Find where the given text appears and provide that cell's center as [x, y] coordinate. 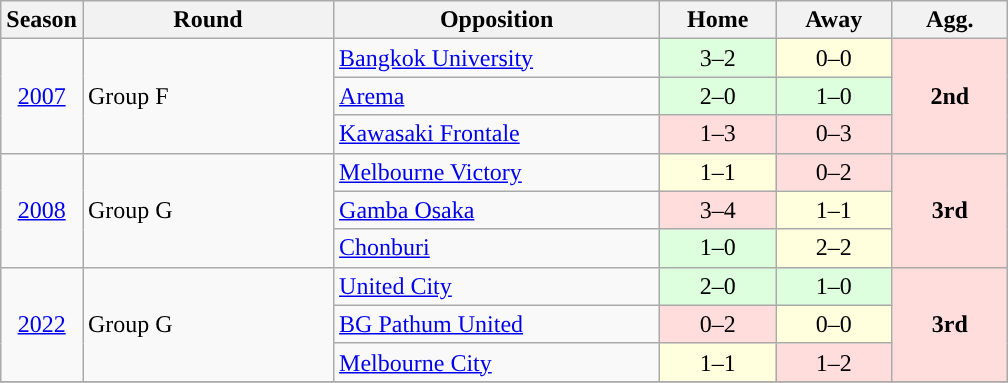
United City [497, 286]
Season [42, 20]
Kawasaki Frontale [497, 134]
Away [834, 20]
Round [208, 20]
Opposition [497, 20]
1–2 [834, 362]
3–2 [718, 58]
Arema [497, 96]
2007 [42, 96]
0–3 [834, 134]
Chonburi [497, 248]
3–4 [718, 210]
2nd [950, 96]
Melbourne City [497, 362]
BG Pathum United [497, 324]
Gamba Osaka [497, 210]
Bangkok University [497, 58]
Home [718, 20]
Agg. [950, 20]
2022 [42, 324]
2–2 [834, 248]
2008 [42, 210]
Group F [208, 96]
1–3 [718, 134]
Melbourne Victory [497, 172]
